Identify which cell holds the provided text, then report its [X, Y] central coordinate. 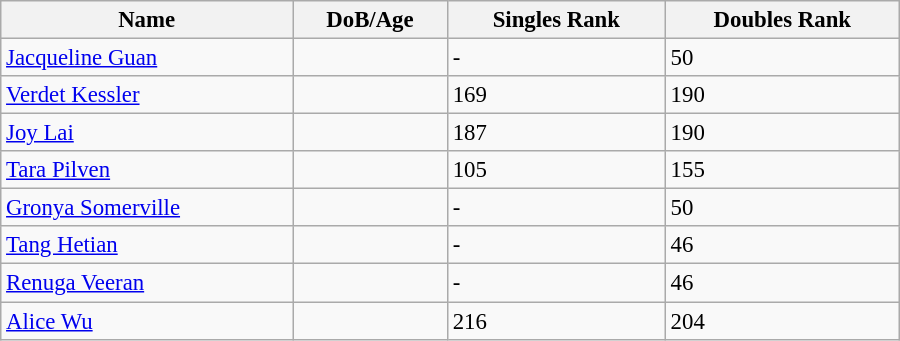
Renuga Veeran [147, 283]
155 [782, 170]
Tara Pilven [147, 170]
Gronya Somerville [147, 208]
Singles Rank [556, 20]
216 [556, 321]
187 [556, 133]
Name [147, 20]
105 [556, 170]
Alice Wu [147, 321]
DoB/Age [370, 20]
Doubles Rank [782, 20]
204 [782, 321]
Jacqueline Guan [147, 58]
Joy Lai [147, 133]
169 [556, 95]
Tang Hetian [147, 245]
Verdet Kessler [147, 95]
